Return (X, Y) of the center of cell containing provided text 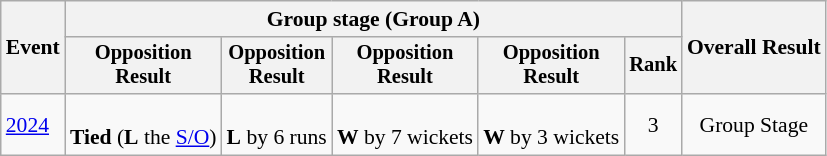
Group stage (Group A) (374, 19)
L by 6 runs (277, 124)
3 (653, 124)
W by 3 wickets (551, 124)
Group Stage (754, 124)
Rank (653, 66)
W by 7 wickets (405, 124)
Tied (L the S/O) (144, 124)
Overall Result (754, 48)
Event (33, 48)
2024 (33, 124)
